Output the (X, Y) coordinate of the center of the cell containing the given text.  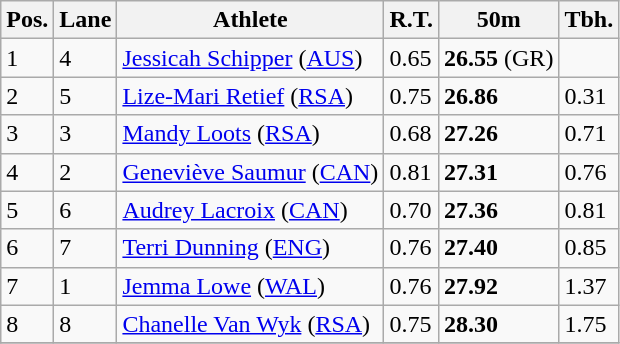
Lize-Mari Retief (RSA) (250, 96)
27.36 (499, 210)
0.70 (412, 210)
26.55 (GR) (499, 58)
Audrey Lacroix (CAN) (250, 210)
26.86 (499, 96)
1.75 (589, 324)
27.40 (499, 248)
1.37 (589, 286)
Geneviève Saumur (CAN) (250, 172)
Mandy Loots (RSA) (250, 134)
Athlete (250, 20)
0.31 (589, 96)
Jessicah Schipper (AUS) (250, 58)
Terri Dunning (ENG) (250, 248)
27.26 (499, 134)
Lane (86, 20)
27.92 (499, 286)
Pos. (28, 20)
50m (499, 20)
0.71 (589, 134)
Jemma Lowe (WAL) (250, 286)
27.31 (499, 172)
Chanelle Van Wyk (RSA) (250, 324)
0.68 (412, 134)
28.30 (499, 324)
R.T. (412, 20)
0.65 (412, 58)
Tbh. (589, 20)
0.85 (589, 248)
